Return [x, y] of the center of cell containing provided text 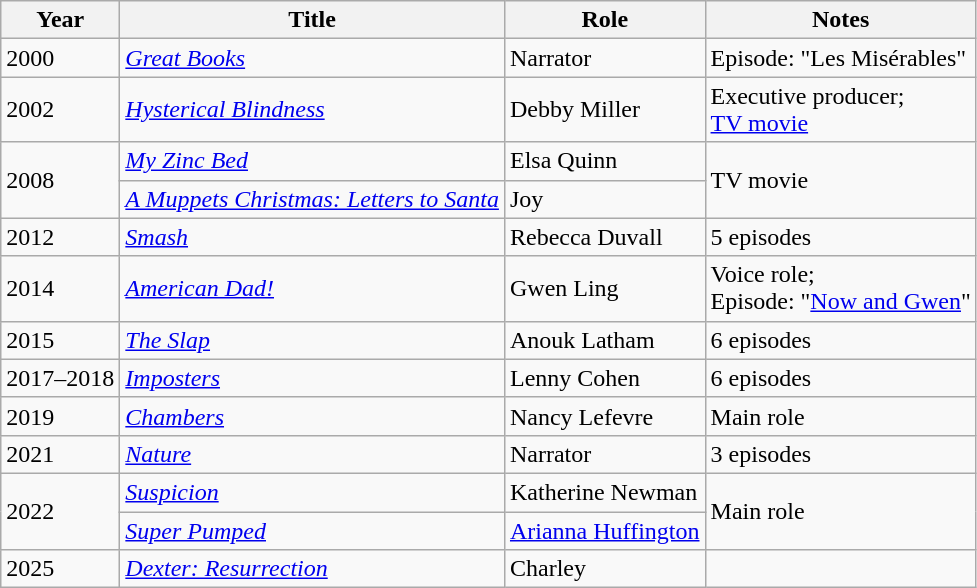
2017–2018 [60, 378]
3 episodes [840, 454]
Title [312, 20]
My Zinc Bed [312, 161]
Notes [840, 20]
Joy [604, 199]
Lenny Cohen [604, 378]
5 episodes [840, 237]
Charley [604, 569]
Chambers [312, 416]
American Dad! [312, 288]
Voice role;Episode: "Now and Gwen" [840, 288]
Suspicion [312, 492]
TV movie [840, 180]
A Muppets Christmas: Letters to Santa [312, 199]
Elsa Quinn [604, 161]
Smash [312, 237]
Imposters [312, 378]
Gwen Ling [604, 288]
Role [604, 20]
2019 [60, 416]
2002 [60, 110]
2000 [60, 58]
2014 [60, 288]
Debby Miller [604, 110]
Dexter: Resurrection [312, 569]
2025 [60, 569]
Executive producer;TV movie [840, 110]
Great Books [312, 58]
2012 [60, 237]
Arianna Huffington [604, 531]
Hysterical Blindness [312, 110]
Katherine Newman [604, 492]
Year [60, 20]
Nature [312, 454]
Anouk Latham [604, 340]
2008 [60, 180]
Super Pumped [312, 531]
The Slap [312, 340]
Episode: "Les Misérables" [840, 58]
Nancy Lefevre [604, 416]
2021 [60, 454]
2022 [60, 511]
2015 [60, 340]
Rebecca Duvall [604, 237]
